Detect which cell encompasses the target text, then output its [x, y] center coordinate. 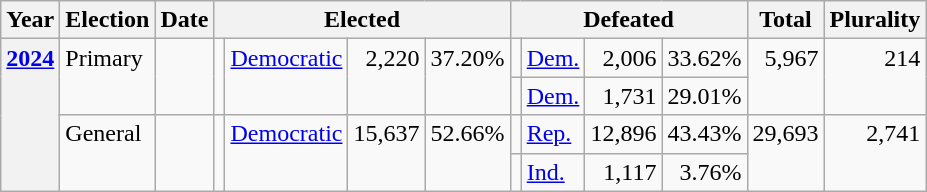
Election [108, 20]
General [108, 153]
12,896 [624, 134]
2,006 [624, 58]
2,220 [386, 77]
52.66% [468, 153]
Defeated [628, 20]
2,741 [875, 153]
Year [30, 20]
1,117 [624, 172]
3.76% [704, 172]
43.43% [704, 134]
5,967 [786, 77]
Plurality [875, 20]
33.62% [704, 58]
15,637 [386, 153]
Ind. [553, 172]
214 [875, 77]
Primary [108, 77]
Date [184, 20]
29.01% [704, 96]
2024 [30, 115]
29,693 [786, 153]
Elected [362, 20]
1,731 [624, 96]
Rep. [553, 134]
Total [786, 20]
37.20% [468, 77]
